Detect which cell encompasses the target text, then output its [X, Y] center coordinate. 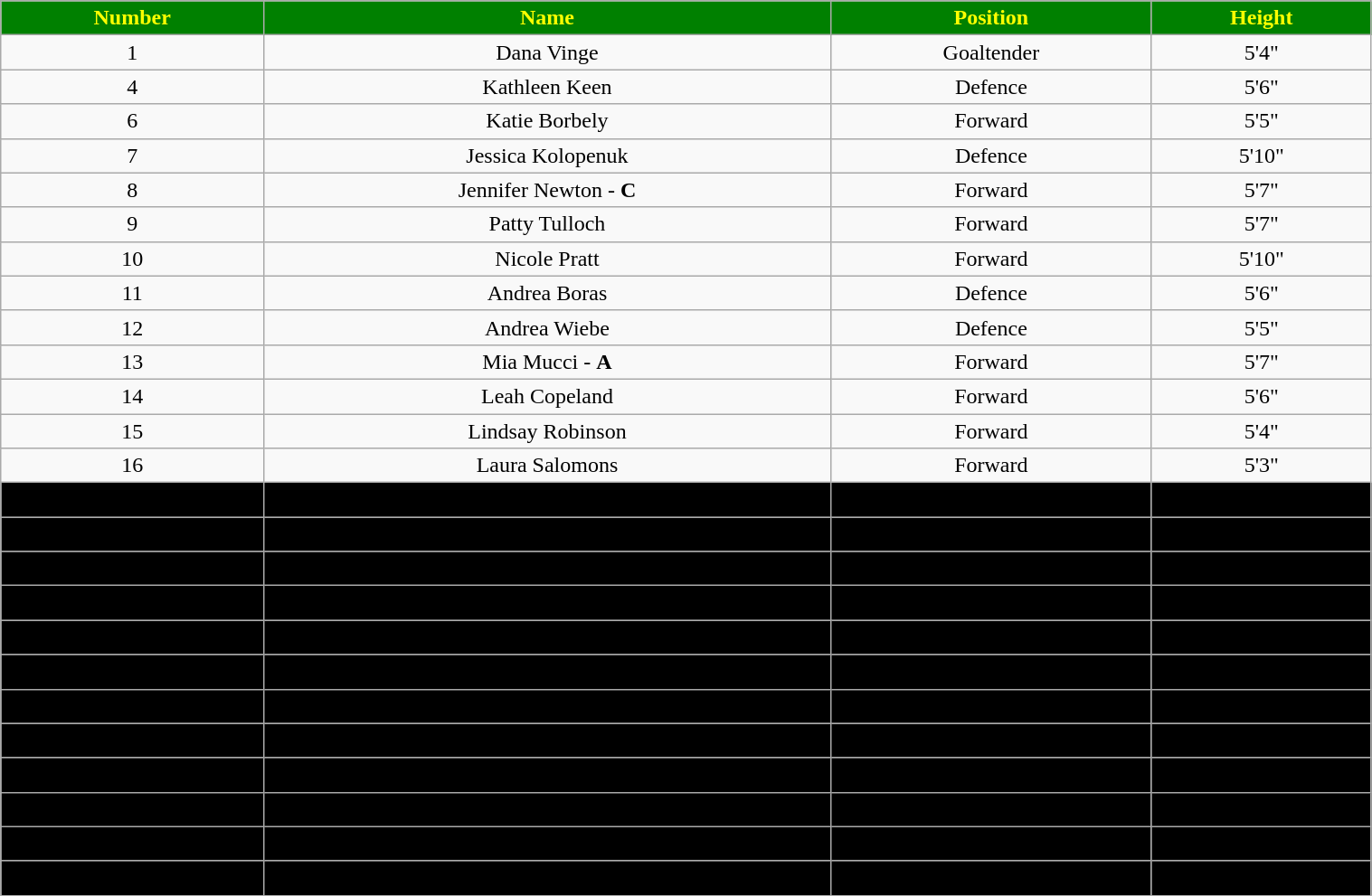
Jennifer Newton - C [548, 190]
22 [132, 672]
16 [132, 466]
Miranda Miller [548, 844]
Lindsay Robinson [548, 431]
23 [132, 706]
1 [132, 52]
15 [132, 431]
Trisha McNeill A [548, 740]
6'0" [1261, 569]
5'2" [1261, 672]
Rayanne Reeve [548, 534]
24 [132, 740]
Jessica Kolopenuk [548, 156]
Alana Cabana [548, 878]
77 [132, 878]
Mia Mucci - A [548, 362]
Andrea Wiebe [548, 327]
Goal [991, 809]
21 [132, 637]
Dana Vinge [548, 52]
6 [132, 121]
Goaltender [991, 52]
Carolyn Bowen [548, 569]
Laura Salomons [548, 466]
Name [548, 18]
11 [132, 293]
Patty Tulloch [548, 224]
8 [132, 190]
Kathleen Keen [548, 87]
Number [132, 18]
10 [132, 259]
Cami Wooster [548, 706]
33 [132, 809]
18 [132, 534]
4 [132, 87]
Chantale Tippett [548, 809]
12 [132, 327]
17 [132, 500]
13 [132, 362]
Alanna Donahue A [548, 603]
9 [132, 224]
Andrea Boras [548, 293]
14 [132, 396]
Nicole Pratt [548, 259]
20 [132, 603]
19 [132, 569]
27 [132, 775]
Leah Copeland [548, 396]
7 [132, 156]
5'8" [1261, 603]
Brodie MacDonald [548, 637]
Position [991, 18]
Katie Borbely [548, 121]
44 [132, 844]
Kailee Ryan [548, 775]
Height [1261, 18]
Amy Young [548, 672]
Lindsie Fairfield [548, 500]
